Search for the cell housing the specified text and yield its (x, y) center coordinate. 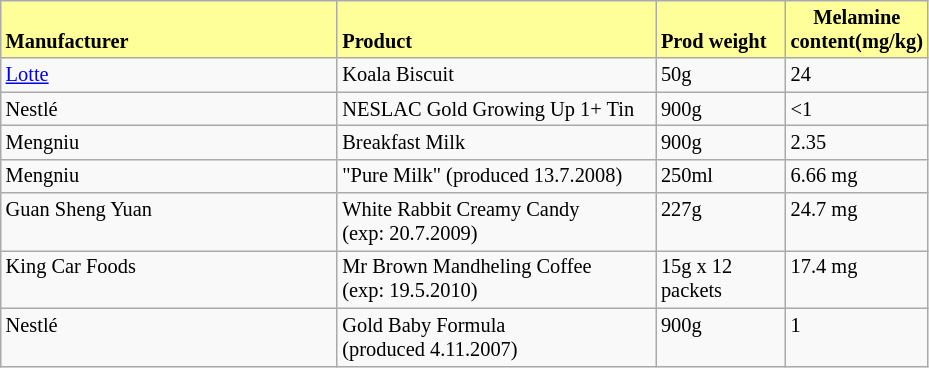
White Rabbit Creamy Candy(exp: 20.7.2009) (496, 222)
Product (496, 29)
24.7 mg (857, 222)
Manufacturer (170, 29)
"Pure Milk" (produced 13.7.2008) (496, 176)
250ml (721, 176)
Melamine content(mg/kg) (857, 29)
Breakfast Milk (496, 142)
Gold Baby Formula(produced 4.11.2007) (496, 337)
15g x 12 packets (721, 279)
Guan Sheng Yuan (170, 222)
24 (857, 75)
NESLAC Gold Growing Up 1+ Tin (496, 109)
Koala Biscuit (496, 75)
227g (721, 222)
50g (721, 75)
2.35 (857, 142)
Mr Brown Mandheling Coffee(exp: 19.5.2010) (496, 279)
17.4 mg (857, 279)
1 (857, 337)
King Car Foods (170, 279)
Lotte (170, 75)
<1 (857, 109)
Prod weight (721, 29)
6.66 mg (857, 176)
